Search for the cell housing the specified text and yield its (x, y) center coordinate. 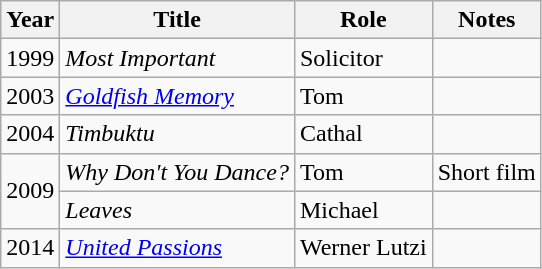
2014 (30, 248)
2009 (30, 191)
Timbuktu (178, 134)
Solicitor (363, 58)
2003 (30, 96)
Title (178, 20)
Role (363, 20)
Leaves (178, 210)
Short film (486, 172)
United Passions (178, 248)
1999 (30, 58)
Why Don't You Dance? (178, 172)
Notes (486, 20)
Michael (363, 210)
Most Important (178, 58)
Goldfish Memory (178, 96)
Cathal (363, 134)
Werner Lutzi (363, 248)
2004 (30, 134)
Year (30, 20)
